Pinpoint the cell where the given text exists, returning its [x, y] midpoint coordinate. 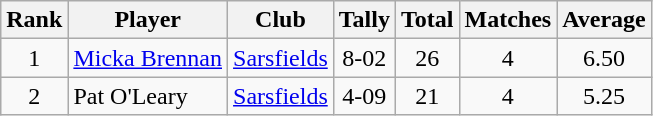
6.50 [604, 58]
Average [604, 20]
4-09 [364, 96]
2 [34, 96]
Tally [364, 20]
Club [281, 20]
Rank [34, 20]
Pat O'Leary [148, 96]
21 [427, 96]
5.25 [604, 96]
1 [34, 58]
Matches [508, 20]
8-02 [364, 58]
Player [148, 20]
Micka Brennan [148, 58]
Total [427, 20]
26 [427, 58]
